Locate the cell with the specified text and output its (x, y) center coordinate. 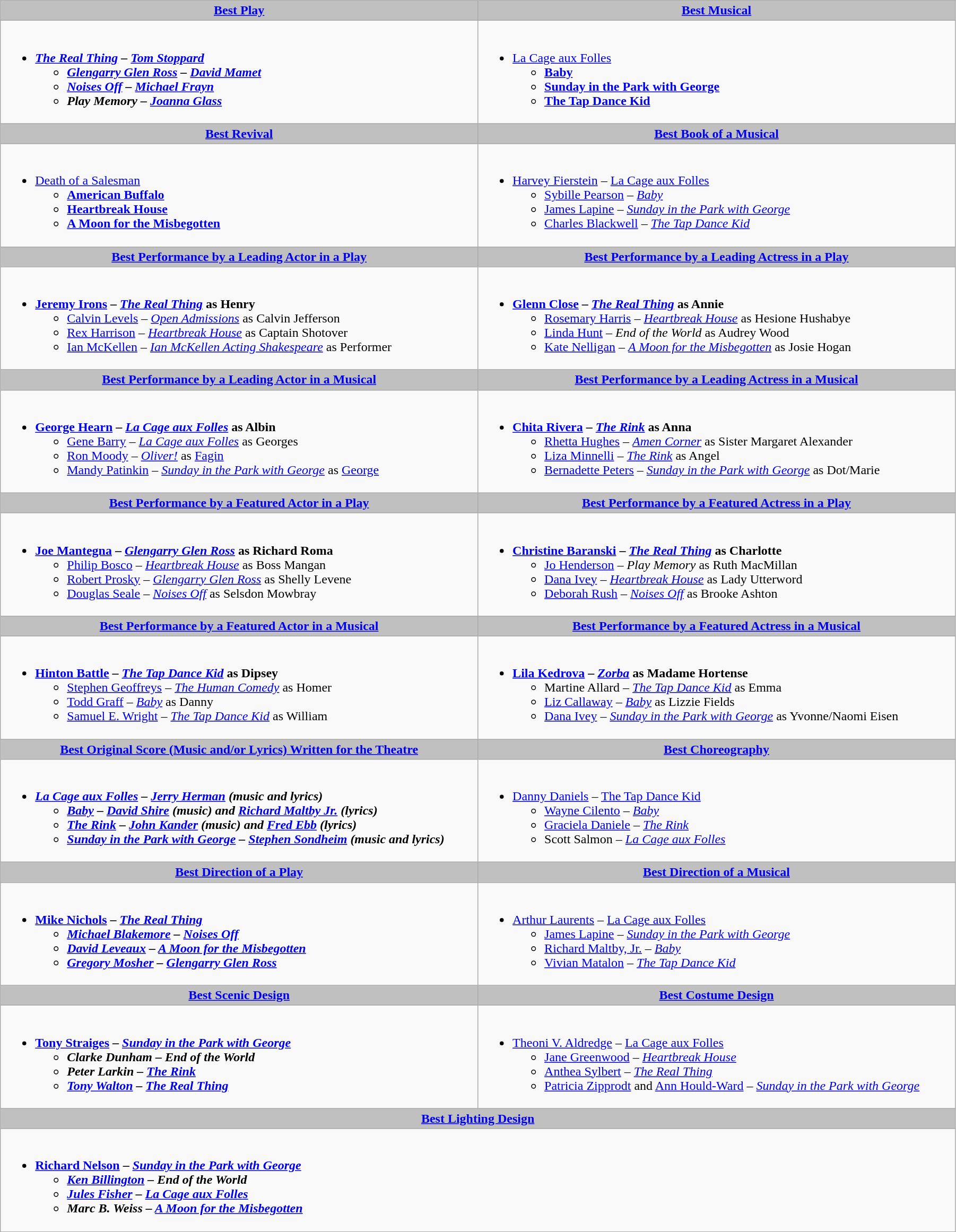
Tony Straiges – Sunday in the Park with GeorgeClarke Dunham – End of the WorldPeter Larkin – The RinkTony Walton – The Real Thing (239, 1057)
Best Musical (717, 11)
Best Play (239, 11)
La Cage aux FollesBabySunday in the Park with GeorgeThe Tap Dance Kid (717, 72)
Best Performance by a Featured Actor in a Musical (239, 626)
Best Performance by a Featured Actor in a Play (239, 503)
Best Performance by a Featured Actress in a Play (717, 503)
Best Costume Design (717, 995)
Best Choreography (717, 749)
Best Original Score (Music and/or Lyrics) Written for the Theatre (239, 749)
Best Performance by a Leading Actress in a Play (717, 257)
Harvey Fierstein – La Cage aux FollesSybille Pearson – BabyJames Lapine – Sunday in the Park with GeorgeCharles Blackwell – The Tap Dance Kid (717, 195)
Best Performance by a Leading Actor in a Musical (239, 380)
Best Direction of a Play (239, 872)
Best Revival (239, 134)
Mike Nichols – The Real ThingMichael Blakemore – Noises OffDavid Leveaux – A Moon for the MisbegottenGregory Mosher – Glengarry Glen Ross (239, 934)
The Real Thing – Tom StoppardGlengarry Glen Ross – David MametNoises Off – Michael FraynPlay Memory – Joanna Glass (239, 72)
Death of a SalesmanAmerican BuffaloHeartbreak HouseA Moon for the Misbegotten (239, 195)
Best Performance by a Leading Actor in a Play (239, 257)
Best Direction of a Musical (717, 872)
Best Book of a Musical (717, 134)
Best Performance by a Featured Actress in a Musical (717, 626)
Best Lighting Design (478, 1119)
Best Scenic Design (239, 995)
Danny Daniels – The Tap Dance KidWayne Cilento – BabyGraciela Daniele – The RinkScott Salmon – La Cage aux Folles (717, 811)
Arthur Laurents – La Cage aux FollesJames Lapine – Sunday in the Park with GeorgeRichard Maltby, Jr. – BabyVivian Matalon – The Tap Dance Kid (717, 934)
Best Performance by a Leading Actress in a Musical (717, 380)
